Find where the given text appears and provide that cell's center as (x, y) coordinate. 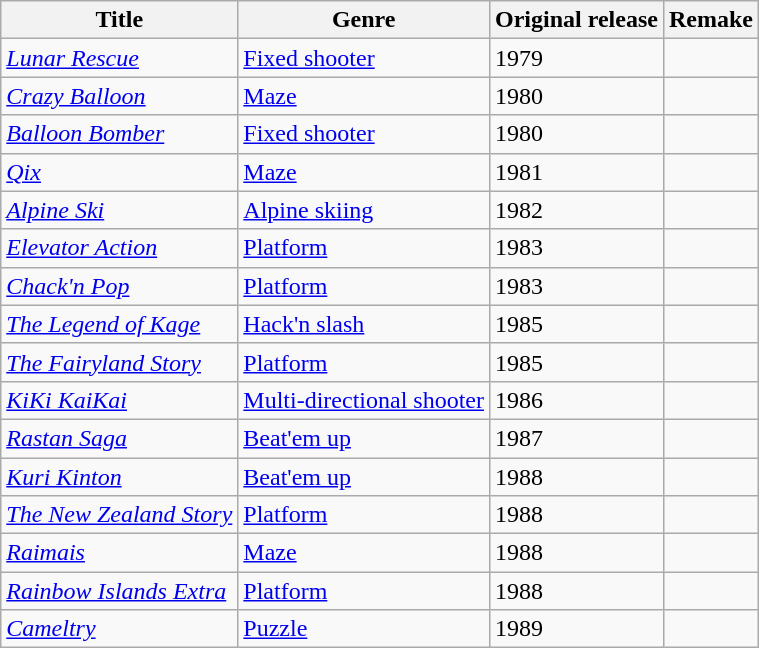
The Fairyland Story (120, 362)
1987 (576, 438)
Qix (120, 172)
Elevator Action (120, 248)
Rainbow Islands Extra (120, 591)
Crazy Balloon (120, 96)
Alpine skiing (364, 210)
Kuri Kinton (120, 477)
Cameltry (120, 629)
Lunar Rescue (120, 58)
KiKi KaiKai (120, 400)
Raimais (120, 553)
1981 (576, 172)
Genre (364, 20)
The Legend of Kage (120, 324)
Title (120, 20)
Hack'n slash (364, 324)
Alpine Ski (120, 210)
Rastan Saga (120, 438)
Balloon Bomber (120, 134)
1982 (576, 210)
Chack'n Pop (120, 286)
1979 (576, 58)
Remake (710, 20)
Puzzle (364, 629)
The New Zealand Story (120, 515)
Multi-directional shooter (364, 400)
1989 (576, 629)
1986 (576, 400)
Original release (576, 20)
